Extract the (X, Y) coordinate from the center of the cell holding the provided text.  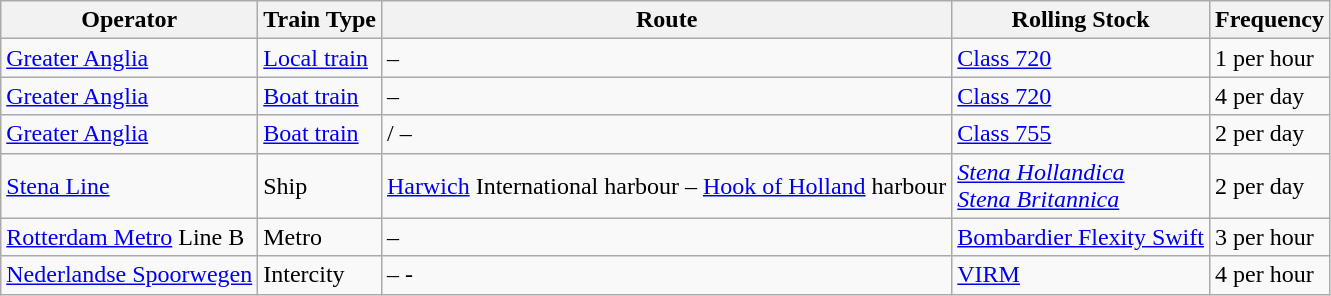
Bombardier Flexity Swift (1081, 237)
Rolling Stock (1081, 20)
Nederlandse Spoorwegen (130, 275)
VIRM (1081, 275)
Local train (320, 58)
1 per hour (1269, 58)
Ship (320, 186)
Operator (130, 20)
Intercity (320, 275)
– - (666, 275)
Train Type (320, 20)
Metro (320, 237)
Route (666, 20)
4 per hour (1269, 275)
/ – (666, 134)
Rotterdam Metro Line B (130, 237)
Harwich International harbour – Hook of Holland harbour (666, 186)
3 per hour (1269, 237)
Frequency (1269, 20)
4 per day (1269, 96)
Stena Line (130, 186)
Stena HollandicaStena Britannica (1081, 186)
Class 755 (1081, 134)
